Find where the given text appears and provide that cell's center as [x, y] coordinate. 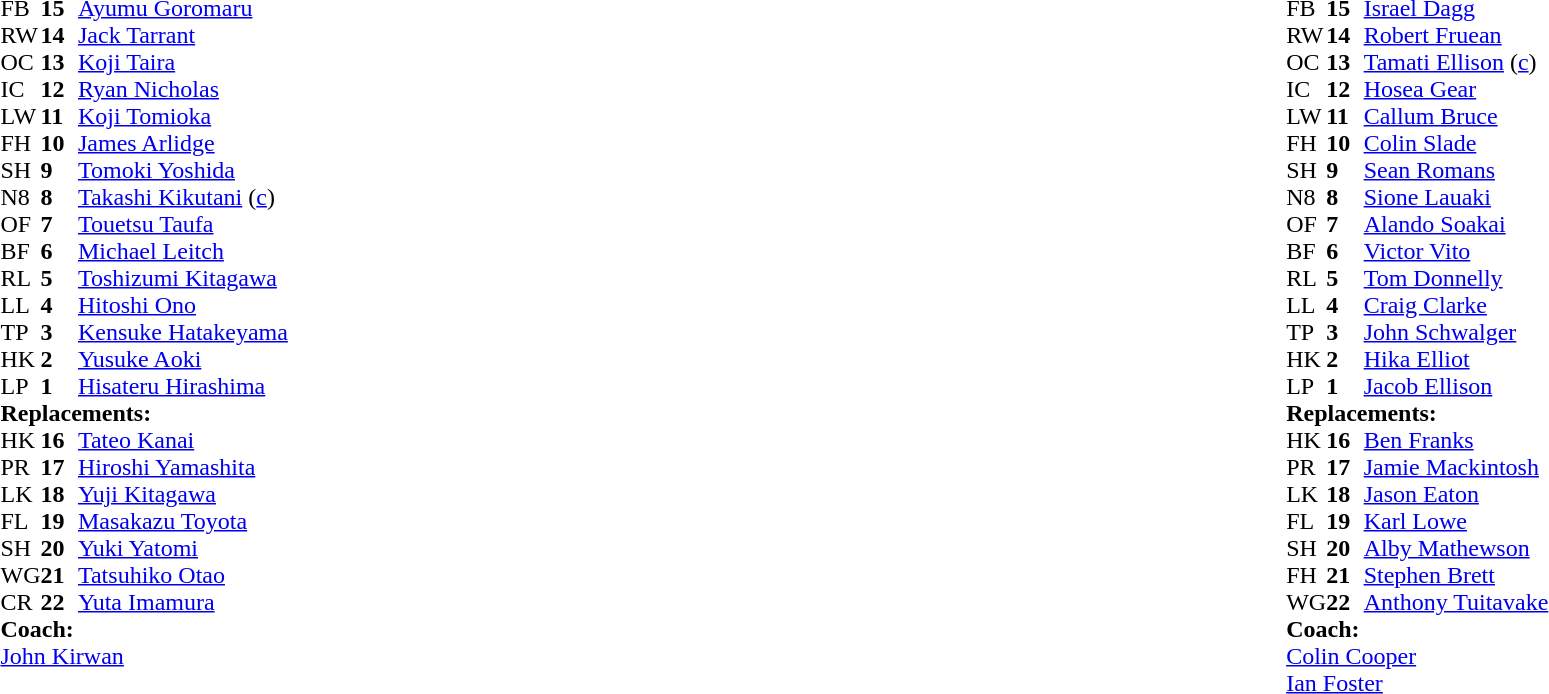
Yuta Imamura [183, 602]
Takashi Kikutani (c) [183, 198]
Tateo Kanai [183, 440]
Yuji Kitagawa [183, 494]
Masakazu Toyota [183, 522]
Touetsu Taufa [183, 224]
Jack Tarrant [183, 36]
Michael Leitch [183, 252]
Koji Tomioka [183, 116]
Hosea Gear [1456, 90]
Sean Romans [1456, 170]
Hitoshi Ono [183, 306]
Jamie Mackintosh [1456, 468]
Stephen Brett [1456, 576]
Hisateru Hirashima [183, 386]
Toshizumi Kitagawa [183, 278]
Hiroshi Yamashita [183, 468]
CR [20, 602]
Sione Lauaki [1456, 198]
John Kirwan [144, 656]
Tomoki Yoshida [183, 170]
Ryan Nicholas [183, 90]
Tamati Ellison (c) [1456, 62]
Anthony Tuitavake [1456, 602]
Callum Bruce [1456, 116]
Karl Lowe [1456, 522]
Tatsuhiko Otao [183, 576]
John Schwalger [1456, 332]
Colin Slade [1456, 144]
Alando Soakai [1456, 224]
James Arlidge [183, 144]
Alby Mathewson [1456, 548]
Jason Eaton [1456, 494]
Hika Elliot [1456, 360]
Craig Clarke [1456, 306]
Koji Taira [183, 62]
Yuki Yatomi [183, 548]
Jacob Ellison [1456, 386]
Ben Franks [1456, 440]
Yusuke Aoki [183, 360]
Tom Donnelly [1456, 278]
Kensuke Hatakeyama [183, 332]
Victor Vito [1456, 252]
Robert Fruean [1456, 36]
